For the text-containing cell, return its midpoint in (X, Y) coordinate format. 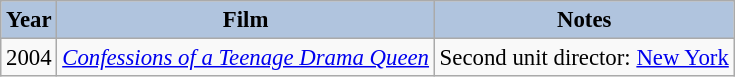
2004 (29, 58)
Confessions of a Teenage Drama Queen (246, 58)
Second unit director: New York (584, 58)
Year (29, 20)
Film (246, 20)
Notes (584, 20)
